Return the (x, y) coordinate for the center point of the cell that contains the specified text.  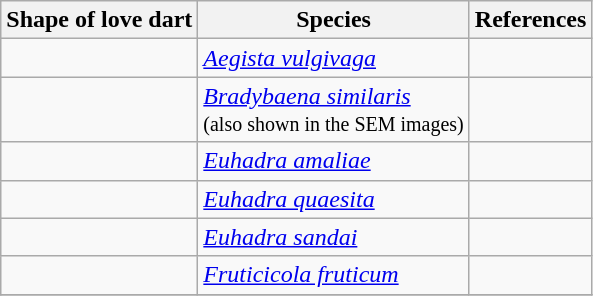
Fruticicola fruticum (334, 275)
Aegista vulgivaga (334, 58)
References (530, 20)
Euhadra amaliae (334, 161)
Bradybaena similaris (also shown in the SEM images) (334, 110)
Shape of love dart (100, 20)
Species (334, 20)
Euhadra quaesita (334, 199)
Euhadra sandai (334, 237)
